Output the [x, y] coordinate of the center of the cell containing the given text.  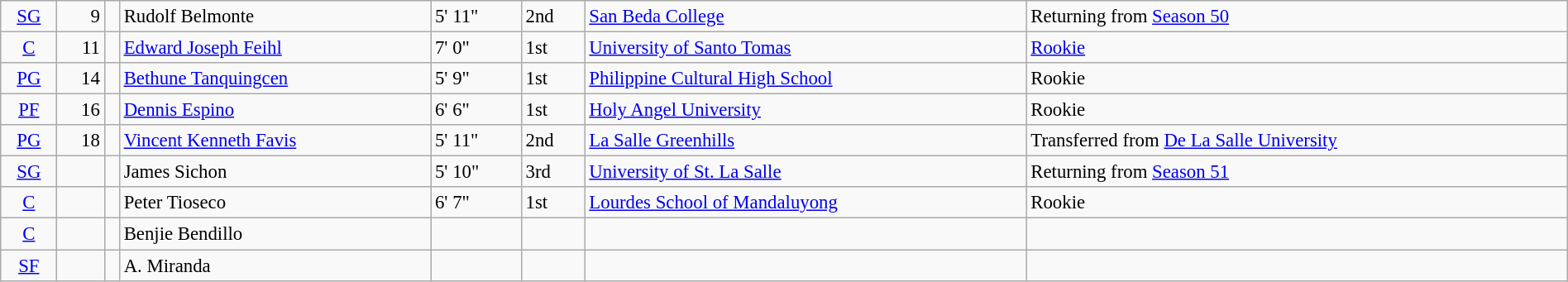
Holy Angel University [806, 110]
7' 0" [476, 48]
James Sichon [275, 172]
La Salle Greenhills [806, 141]
PF [29, 110]
5' 10" [476, 172]
Philippine Cultural High School [806, 79]
Rudolf Belmonte [275, 17]
Dennis Espino [275, 110]
11 [81, 48]
6' 7" [476, 203]
6' 6" [476, 110]
Edward Joseph Feihl [275, 48]
14 [81, 79]
Lourdes School of Mandaluyong [806, 203]
Returning from Season 50 [1297, 17]
SF [29, 265]
Returning from Season 51 [1297, 172]
16 [81, 110]
University of Santo Tomas [806, 48]
5' 9" [476, 79]
9 [81, 17]
18 [81, 141]
Transferred from De La Salle University [1297, 141]
Bethune Tanquingcen [275, 79]
University of St. La Salle [806, 172]
Benjie Bendillo [275, 234]
San Beda College [806, 17]
3rd [552, 172]
Peter Tioseco [275, 203]
Vincent Kenneth Favis [275, 141]
A. Miranda [275, 265]
